Detect which cell encompasses the target text, then output its (x, y) center coordinate. 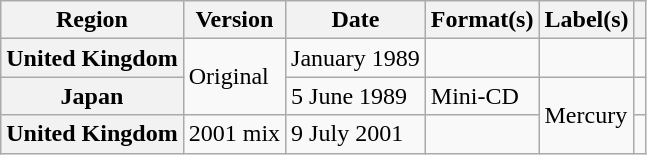
Region (92, 20)
5 June 1989 (356, 96)
Japan (92, 96)
Date (356, 20)
2001 mix (234, 134)
Mini-CD (482, 96)
January 1989 (356, 58)
9 July 2001 (356, 134)
Version (234, 20)
Original (234, 77)
Format(s) (482, 20)
Label(s) (586, 20)
Mercury (586, 115)
